Find where the given text appears and provide that cell's center as (x, y) coordinate. 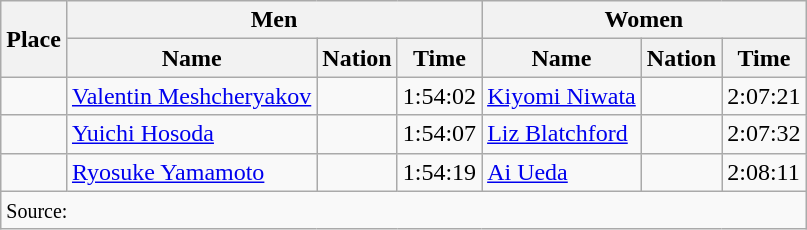
2:08:11 (764, 172)
Ai Ueda (562, 172)
Valentin Meshcheryakov (191, 96)
Women (644, 20)
Kiyomi Niwata (562, 96)
2:07:32 (764, 134)
Men (274, 20)
2:07:21 (764, 96)
Yuichi Hosoda (191, 134)
Liz Blatchford (562, 134)
1:54:19 (439, 172)
1:54:02 (439, 96)
1:54:07 (439, 134)
Place (34, 39)
Ryosuke Yamamoto (191, 172)
Source: (404, 210)
